Locate the cell with the specified text and output its (x, y) center coordinate. 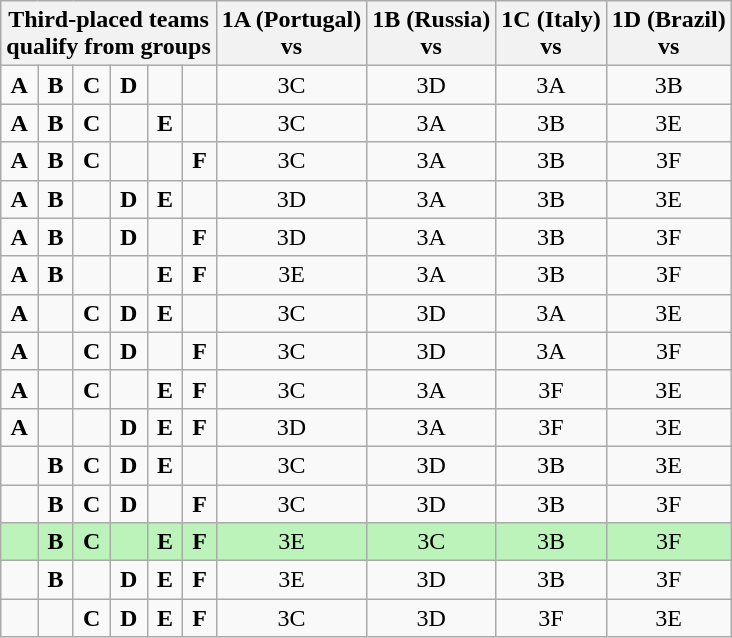
1B (Russia)vs (432, 34)
1D (Brazil)vs (668, 34)
1A (Portugal)vs (291, 34)
1C (Italy)vs (551, 34)
Third-placed teamsqualify from groups (109, 34)
